Provide the [X, Y] coordinate of the cell's center where the given text is located.  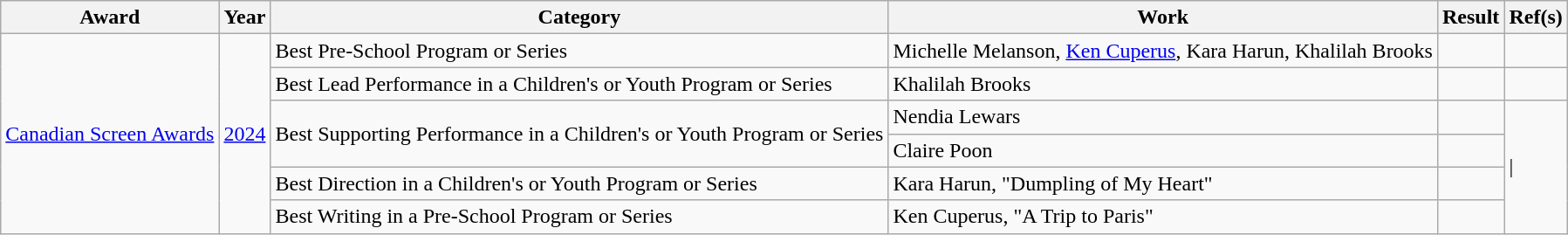
Best Writing in a Pre-School Program or Series [579, 217]
Year [244, 17]
Best Lead Performance in a Children's or Youth Program or Series [579, 84]
Canadian Screen Awards [110, 134]
Category [579, 17]
Khalilah Brooks [1163, 84]
Best Pre-School Program or Series [579, 51]
Result [1470, 17]
Best Direction in a Children's or Youth Program or Series [579, 183]
2024 [244, 134]
Best Supporting Performance in a Children's or Youth Program or Series [579, 134]
Nendia Lewars [1163, 117]
Ken Cuperus, "A Trip to Paris" [1163, 217]
Kara Harun, "Dumpling of My Heart" [1163, 183]
Claire Poon [1163, 150]
Ref(s) [1536, 17]
Michelle Melanson, Ken Cuperus, Kara Harun, Khalilah Brooks [1163, 51]
| [1536, 167]
Work [1163, 17]
Award [110, 17]
